Pinpoint the cell where the given text exists, returning its [x, y] midpoint coordinate. 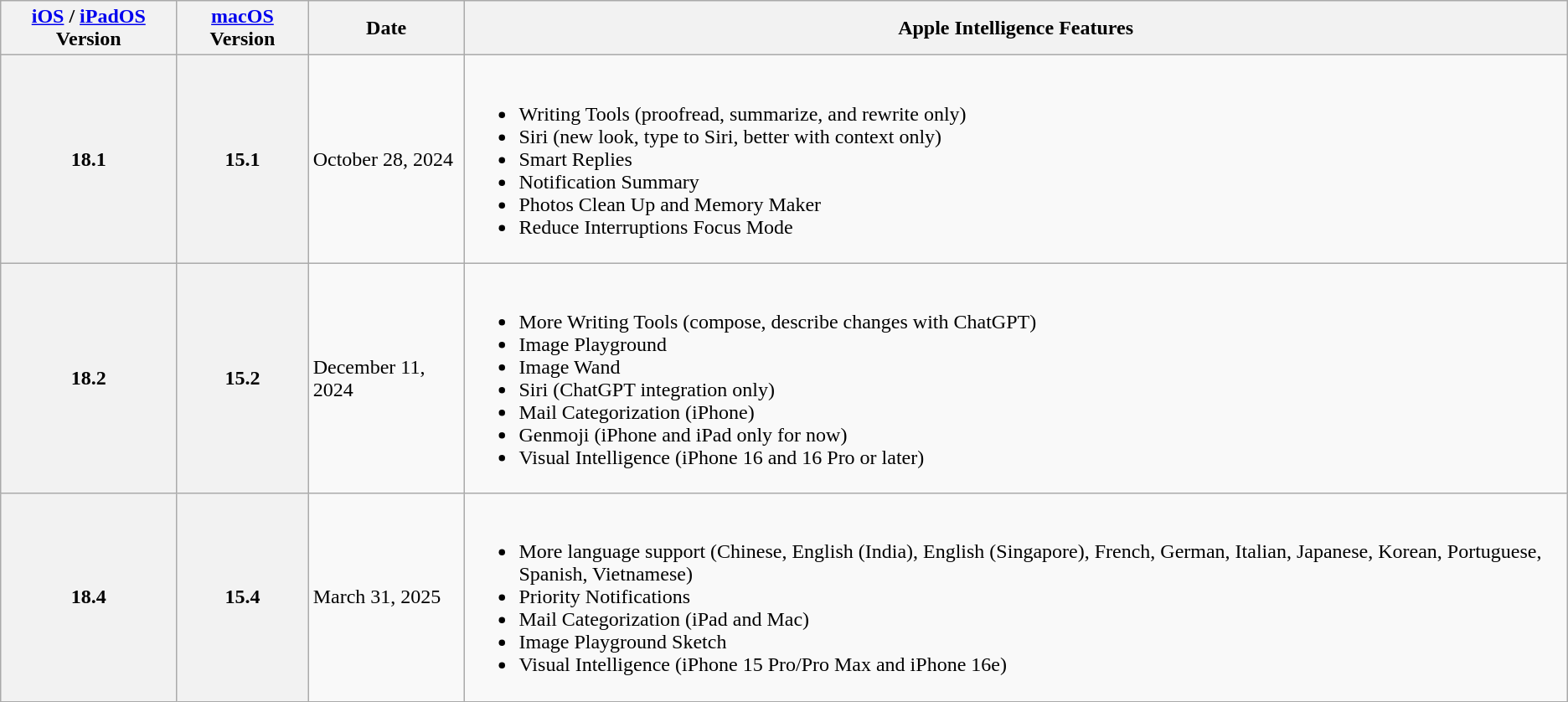
October 28, 2024 [386, 159]
Apple Intelligence Features [1015, 28]
December 11, 2024 [386, 379]
15.2 [243, 379]
18.2 [89, 379]
March 31, 2025 [386, 597]
18.4 [89, 597]
18.1 [89, 159]
15.1 [243, 159]
Date [386, 28]
15.4 [243, 597]
macOS Version [243, 28]
iOS / iPadOS Version [89, 28]
